Locate the cell with the specified text and output its (x, y) center coordinate. 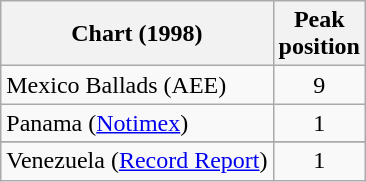
Panama (Notimex) (137, 123)
Chart (1998) (137, 34)
Mexico Ballads (AEE) (137, 85)
Venezuela (Record Report) (137, 161)
Peakposition (319, 34)
9 (319, 85)
